Provide the (x, y) coordinate of the cell's center where the given text is located.  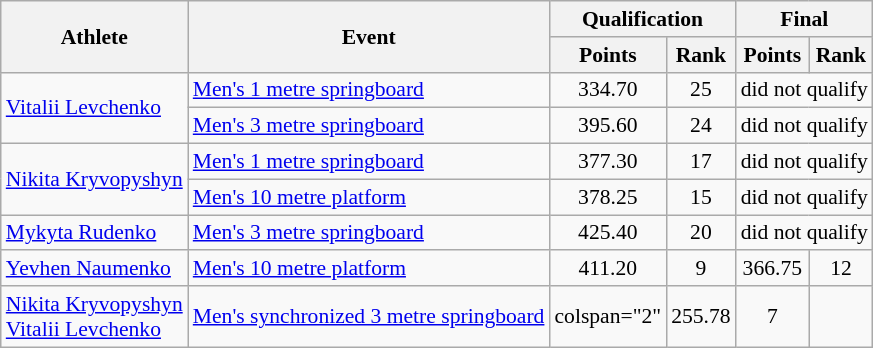
Nikita KryvopyshynVitalii Levchenko (94, 316)
Qualification (642, 19)
Athlete (94, 36)
395.60 (608, 126)
378.25 (608, 197)
334.70 (608, 90)
12 (841, 269)
20 (700, 233)
7 (772, 316)
Final (804, 19)
24 (700, 126)
colspan="2" (608, 316)
9 (700, 269)
15 (700, 197)
Yevhen Naumenko (94, 269)
377.30 (608, 162)
Nikita Kryvopyshyn (94, 180)
411.20 (608, 269)
366.75 (772, 269)
Vitalii Levchenko (94, 108)
425.40 (608, 233)
17 (700, 162)
Mykyta Rudenko (94, 233)
255.78 (700, 316)
Men's synchronized 3 metre springboard (369, 316)
Event (369, 36)
25 (700, 90)
